Identify which cell holds the provided text, then report its [x, y] central coordinate. 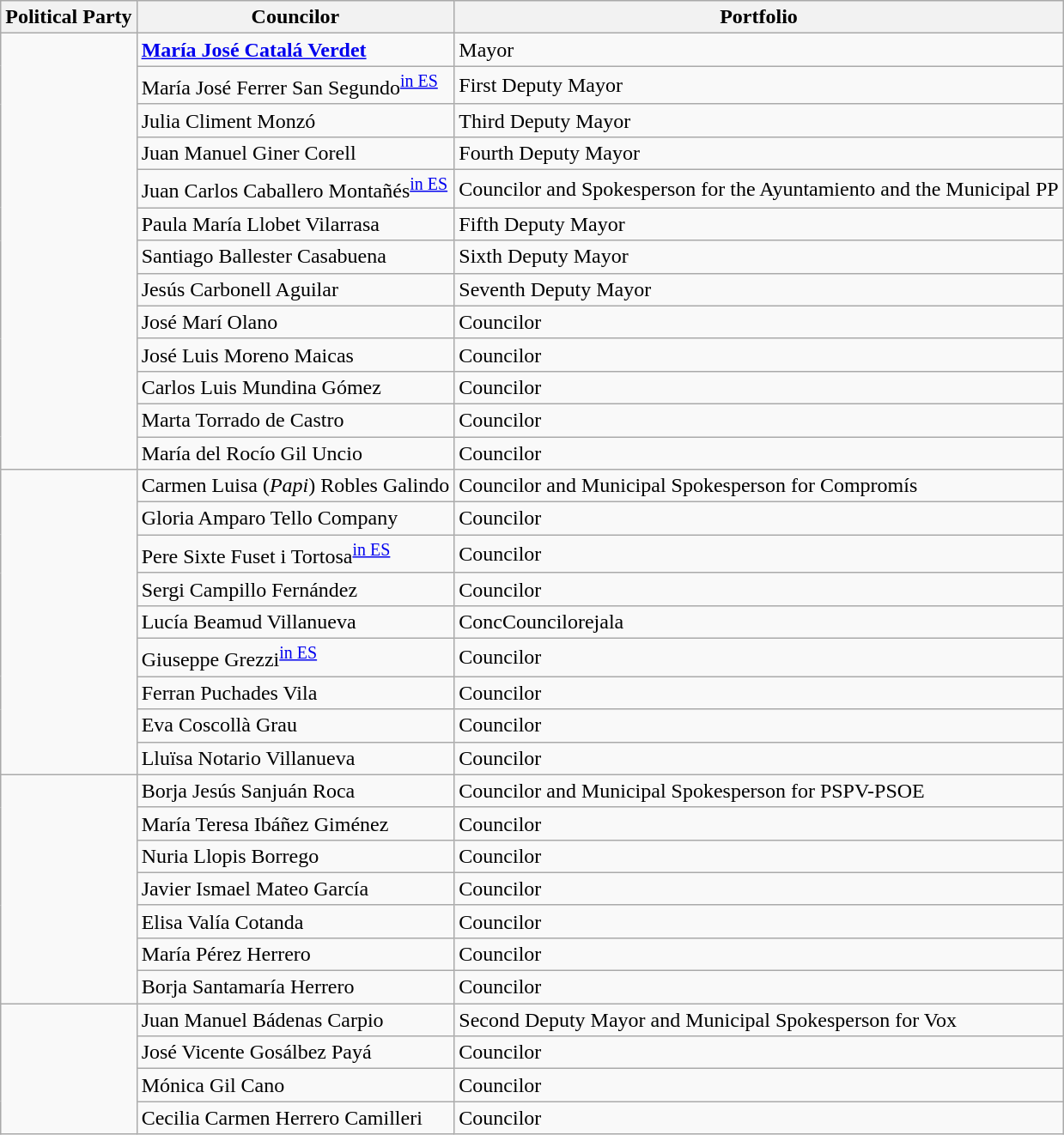
María Pérez Herrero [295, 954]
Sergi Campillo Fernández [295, 589]
Councilor and Municipal Spokesperson for Compromís [759, 486]
Councilor and Municipal Spokesperson for PSPV-PSOE [759, 791]
Pere Sixte Fuset i Tortosain ES [295, 555]
Carlos Luis Mundina Gómez [295, 387]
José Vicente Gosálbez Payá [295, 1053]
Juan Manuel Giner Corell [295, 153]
Javier Ismael Mateo García [295, 889]
Borja Santamaría Herrero [295, 987]
Councilor and Spokesperson for the Ayuntamiento and the Municipal PP [759, 189]
María José Catalá Verdet [295, 50]
Borja Jesús Sanjuán Roca [295, 791]
José Luis Moreno Maicas [295, 355]
Jesús Carbonell Aguilar [295, 289]
Juan Manuel Bádenas Carpio [295, 1020]
Paula María Llobet Vilarrasa [295, 224]
Seventh Deputy Mayor [759, 289]
Sixth Deputy Mayor [759, 257]
Santiago Ballester Casabuena [295, 257]
Nuria Llopis Borrego [295, 856]
Lluïsa Notario Villanueva [295, 758]
Giuseppe Grezziin ES [295, 658]
Lucía Beamud Villanueva [295, 622]
Mónica Gil Cano [295, 1085]
Julia Climent Monzó [295, 120]
Gloria Amparo Tello Company [295, 519]
Marta Torrado de Castro [295, 420]
ConcCouncilorejala [759, 622]
José Marí Olano [295, 322]
Cecilia Carmen Herrero Camilleri [295, 1118]
Portfolio [759, 17]
María del Rocío Gil Uncio [295, 453]
Carmen Luisa (Papi) Robles Galindo [295, 486]
Second Deputy Mayor and Municipal Spokesperson for Vox [759, 1020]
Fifth Deputy Mayor [759, 224]
María Teresa Ibáñez Giménez [295, 823]
María José Ferrer San Segundoin ES [295, 86]
First Deputy Mayor [759, 86]
Mayor [759, 50]
Ferran Puchades Vila [295, 693]
Eva Coscollà Grau [295, 725]
Juan Carlos Caballero Montañésin ES [295, 189]
Fourth Deputy Mayor [759, 153]
Third Deputy Mayor [759, 120]
Political Party [69, 17]
Elisa Valía Cotanda [295, 921]
